Determine the (X, Y) coordinate at the center of the cell enclosing the given text.  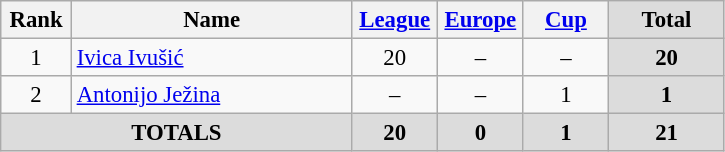
21 (667, 133)
Cup (566, 20)
Name (212, 20)
2 (36, 95)
Rank (36, 20)
TOTALS (176, 133)
League (395, 20)
Antonijo Ježina (212, 95)
0 (481, 133)
Europe (481, 20)
Total (667, 20)
Ivica Ivušić (212, 58)
